Output the (x, y) coordinate of the center of the cell containing the given text.  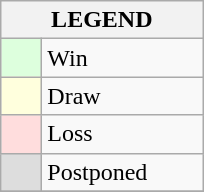
Draw (122, 96)
LEGEND (102, 20)
Loss (122, 134)
Postponed (122, 172)
Win (122, 58)
